Detect which cell encompasses the target text, then output its (x, y) center coordinate. 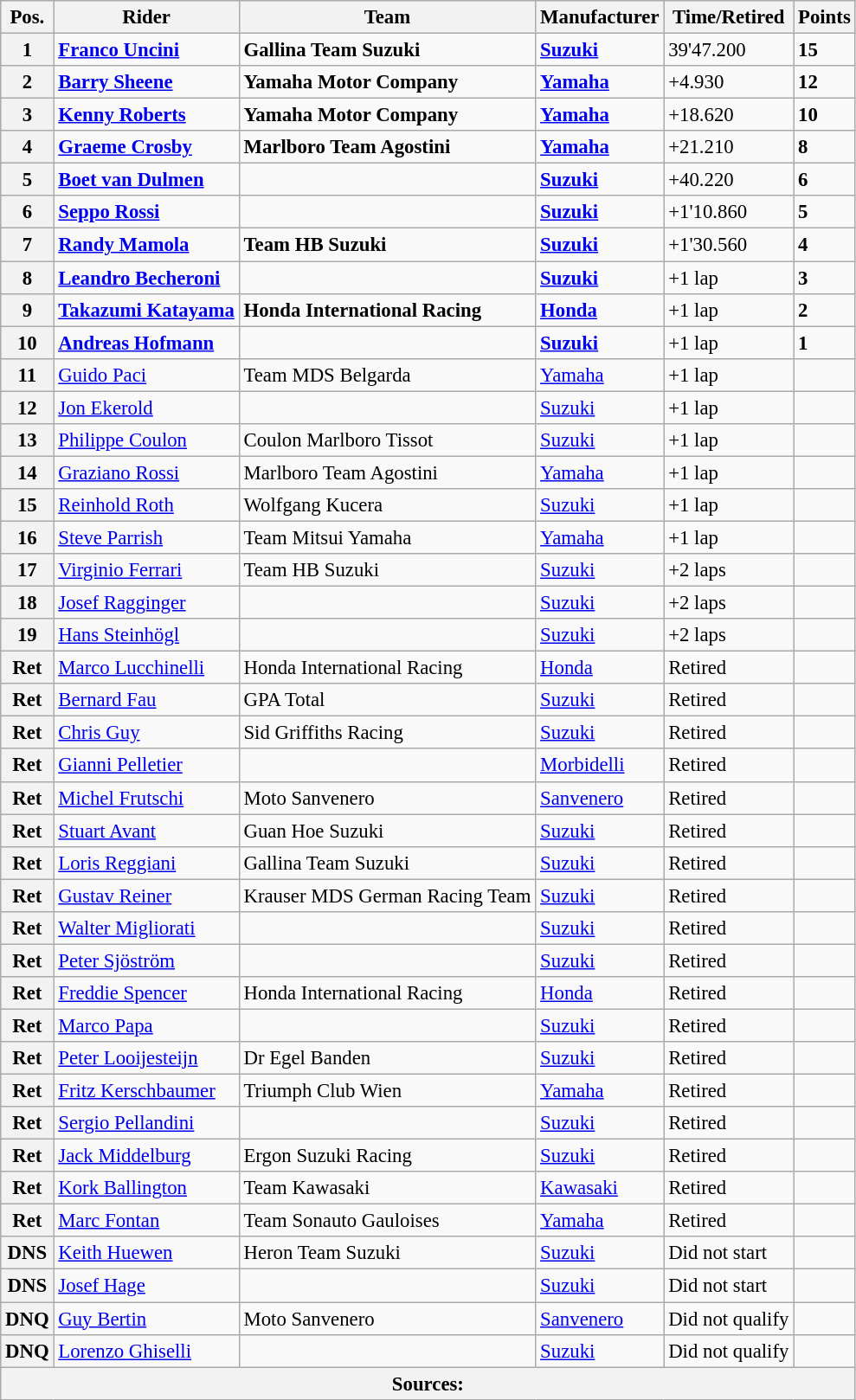
Steve Parrish (146, 537)
+1'30.560 (729, 245)
Boet van Dulmen (146, 180)
Krauser MDS German Racing Team (388, 896)
+1'10.860 (729, 212)
16 (28, 537)
Sid Griffiths Racing (388, 733)
+4.930 (729, 82)
14 (28, 472)
Kawasaki (600, 1188)
Kork Ballington (146, 1188)
Wolfgang Kucera (388, 505)
Randy Mamola (146, 245)
Josef Hage (146, 1286)
Gustav Reiner (146, 896)
Sources: (428, 1384)
Team (388, 17)
Philippe Coulon (146, 440)
Team Kawasaki (388, 1188)
Keith Huewen (146, 1254)
Guy Bertin (146, 1319)
Pos. (28, 17)
GPA Total (388, 700)
Dr Egel Banden (388, 1058)
Morbidelli (600, 766)
Peter Looijesteijn (146, 1058)
Team MDS Belgarda (388, 375)
Marco Lucchinelli (146, 668)
Takazumi Katayama (146, 310)
Graziano Rossi (146, 472)
Gianni Pelletier (146, 766)
Graeme Crosby (146, 147)
Jon Ekerold (146, 408)
Marco Papa (146, 1025)
Heron Team Suzuki (388, 1254)
Walter Migliorati (146, 928)
Freddie Spencer (146, 993)
39'47.200 (729, 50)
Hans Steinhögl (146, 635)
Seppo Rossi (146, 212)
Triumph Club Wien (388, 1091)
11 (28, 375)
Josef Ragginger (146, 603)
Lorenzo Ghiselli (146, 1351)
Coulon Marlboro Tissot (388, 440)
Kenny Roberts (146, 115)
Stuart Avant (146, 831)
Ergon Suzuki Racing (388, 1156)
Andreas Hofmann (146, 343)
Points (824, 17)
Barry Sheene (146, 82)
+18.620 (729, 115)
Chris Guy (146, 733)
7 (28, 245)
+40.220 (729, 180)
Team Mitsui Yamaha (388, 537)
19 (28, 635)
9 (28, 310)
Sergio Pellandini (146, 1123)
Franco Uncini (146, 50)
Michel Frutschi (146, 798)
Loris Reggiani (146, 863)
Leandro Becheroni (146, 278)
Team Sonauto Gauloises (388, 1221)
+21.210 (729, 147)
Jack Middelburg (146, 1156)
Bernard Fau (146, 700)
Time/Retired (729, 17)
Virginio Ferrari (146, 570)
17 (28, 570)
Fritz Kerschbaumer (146, 1091)
Peter Sjöström (146, 960)
18 (28, 603)
13 (28, 440)
Reinhold Roth (146, 505)
Guan Hoe Suzuki (388, 831)
Guido Paci (146, 375)
Marc Fontan (146, 1221)
Rider (146, 17)
Manufacturer (600, 17)
